Pinpoint the cell where the given text exists, returning its [x, y] midpoint coordinate. 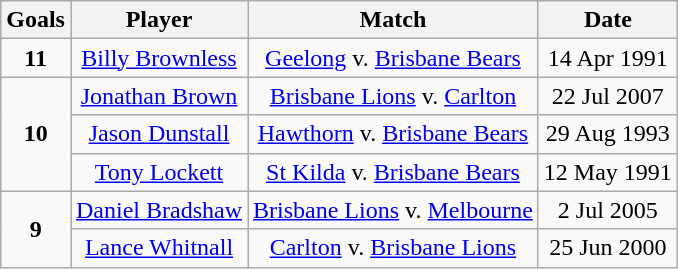
Match [394, 20]
22 Jul 2007 [608, 96]
25 Jun 2000 [608, 248]
9 [36, 229]
12 May 1991 [608, 172]
11 [36, 58]
Daniel Bradshaw [158, 210]
Hawthorn v. Brisbane Bears [394, 134]
Jason Dunstall [158, 134]
Carlton v. Brisbane Lions [394, 248]
Brisbane Lions v. Carlton [394, 96]
Billy Brownless [158, 58]
St Kilda v. Brisbane Bears [394, 172]
14 Apr 1991 [608, 58]
Lance Whitnall [158, 248]
Player [158, 20]
Tony Lockett [158, 172]
Jonathan Brown [158, 96]
Geelong v. Brisbane Bears [394, 58]
29 Aug 1993 [608, 134]
Date [608, 20]
Brisbane Lions v. Melbourne [394, 210]
2 Jul 2005 [608, 210]
Goals [36, 20]
10 [36, 134]
